Search for the cell housing the specified text and yield its (x, y) center coordinate. 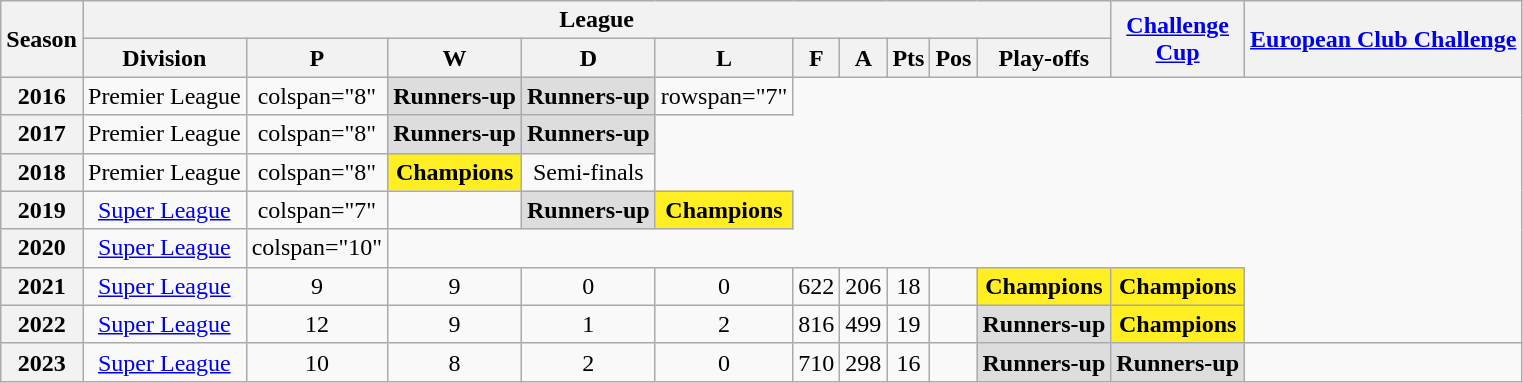
1 (588, 324)
L (724, 58)
D (588, 58)
ChallengeCup (1178, 39)
499 (864, 324)
Division (164, 58)
2021 (42, 286)
Semi-finals (588, 172)
Pts (908, 58)
816 (816, 324)
2017 (42, 134)
European Club Challenge (1384, 39)
710 (816, 362)
16 (908, 362)
2022 (42, 324)
206 (864, 286)
2020 (42, 248)
2018 (42, 172)
Play-offs (1044, 58)
298 (864, 362)
622 (816, 286)
2019 (42, 210)
2023 (42, 362)
18 (908, 286)
A (864, 58)
colspan="10" (317, 248)
10 (317, 362)
12 (317, 324)
F (816, 58)
2016 (42, 96)
rowspan="7" (724, 96)
League (596, 20)
Season (42, 39)
W (455, 58)
8 (455, 362)
colspan="7" (317, 210)
Pos (954, 58)
P (317, 58)
19 (908, 324)
